Capture the cell that displays the provided text and extract its [X, Y] central coordinate. 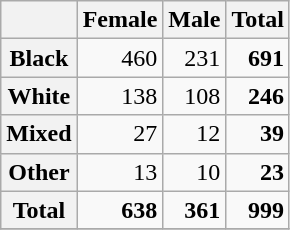
10 [194, 172]
Female [120, 20]
138 [120, 96]
23 [258, 172]
39 [258, 134]
White [39, 96]
361 [194, 210]
27 [120, 134]
13 [120, 172]
Mixed [39, 134]
999 [258, 210]
246 [258, 96]
460 [120, 58]
Other [39, 172]
108 [194, 96]
Black [39, 58]
12 [194, 134]
638 [120, 210]
Male [194, 20]
231 [194, 58]
691 [258, 58]
